Capture the cell that displays the provided text and extract its (x, y) central coordinate. 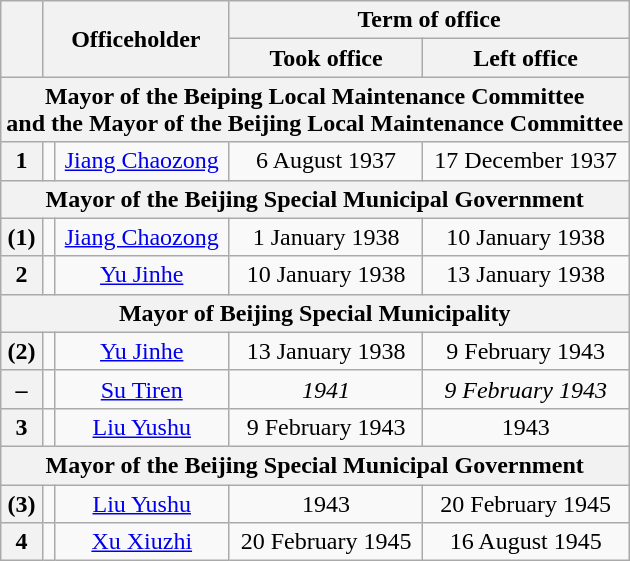
2 (22, 275)
4 (22, 542)
17 December 1937 (526, 161)
(2) (22, 351)
1 (22, 161)
Xu Xiuzhi (142, 542)
Su Tiren (142, 389)
1 January 1938 (326, 237)
Left office (526, 58)
1941 (326, 389)
Took office (326, 58)
(3) (22, 503)
Term of office (428, 20)
Mayor of the Beiping Local Maintenance Committeeand the Mayor of the Beijing Local Maintenance Committee (315, 110)
(1) (22, 237)
Officeholder (136, 39)
6 August 1937 (326, 161)
16 August 1945 (526, 542)
– (22, 389)
Mayor of Beijing Special Municipality (315, 313)
3 (22, 427)
